Provide the (x, y) coordinate of the cell's center where the given text is located.  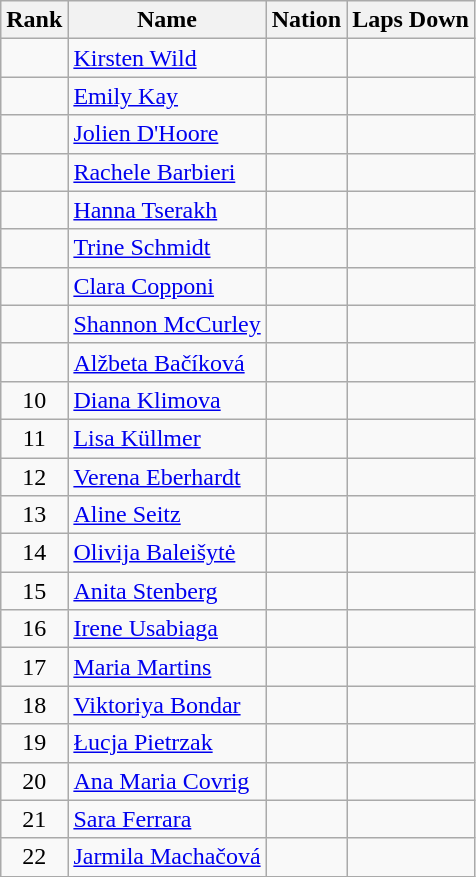
Trine Schmidt (167, 248)
Rank (34, 20)
22 (34, 857)
Viktoriya Bondar (167, 705)
Clara Copponi (167, 286)
Olivija Baleišytė (167, 553)
19 (34, 743)
Nation (306, 20)
Verena Eberhardt (167, 477)
Shannon McCurley (167, 324)
Alžbeta Bačíková (167, 362)
Anita Stenberg (167, 591)
Hanna Tserakh (167, 210)
Jarmila Machačová (167, 857)
Emily Kay (167, 96)
13 (34, 515)
Lisa Küllmer (167, 438)
15 (34, 591)
Jolien D'Hoore (167, 134)
20 (34, 781)
10 (34, 400)
Rachele Barbieri (167, 172)
21 (34, 819)
Łucja Pietrzak (167, 743)
14 (34, 553)
Ana Maria Covrig (167, 781)
Aline Seitz (167, 515)
16 (34, 629)
Laps Down (411, 20)
Maria Martins (167, 667)
18 (34, 705)
Name (167, 20)
12 (34, 477)
Irene Usabiaga (167, 629)
11 (34, 438)
Sara Ferrara (167, 819)
17 (34, 667)
Kirsten Wild (167, 58)
Diana Klimova (167, 400)
